Output the (x, y) coordinate of the center of the cell containing the given text.  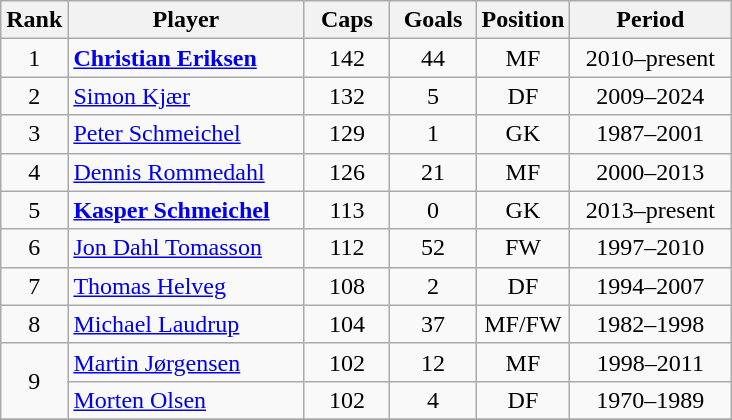
FW (523, 248)
Thomas Helveg (186, 286)
1987–2001 (650, 134)
Period (650, 20)
1994–2007 (650, 286)
9 (34, 381)
Martin Jørgensen (186, 362)
129 (347, 134)
7 (34, 286)
Peter Schmeichel (186, 134)
Simon Kjær (186, 96)
142 (347, 58)
12 (433, 362)
Morten Olsen (186, 400)
126 (347, 172)
108 (347, 286)
Christian Eriksen (186, 58)
2000–2013 (650, 172)
3 (34, 134)
1998–2011 (650, 362)
2009–2024 (650, 96)
104 (347, 324)
6 (34, 248)
Goals (433, 20)
112 (347, 248)
37 (433, 324)
2010–present (650, 58)
2013–present (650, 210)
Rank (34, 20)
MF/FW (523, 324)
0 (433, 210)
44 (433, 58)
113 (347, 210)
Player (186, 20)
1982–1998 (650, 324)
52 (433, 248)
Position (523, 20)
1970–1989 (650, 400)
132 (347, 96)
Jon Dahl Tomasson (186, 248)
Caps (347, 20)
21 (433, 172)
8 (34, 324)
Michael Laudrup (186, 324)
Kasper Schmeichel (186, 210)
1997–2010 (650, 248)
Dennis Rommedahl (186, 172)
